Return (x, y) of the center of cell containing provided text 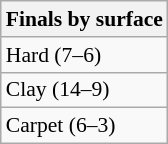
Clay (14–9) (84, 90)
Hard (7–6) (84, 55)
Carpet (6–3) (84, 126)
Finals by surface (84, 19)
